Capture the cell that displays the provided text and extract its [x, y] central coordinate. 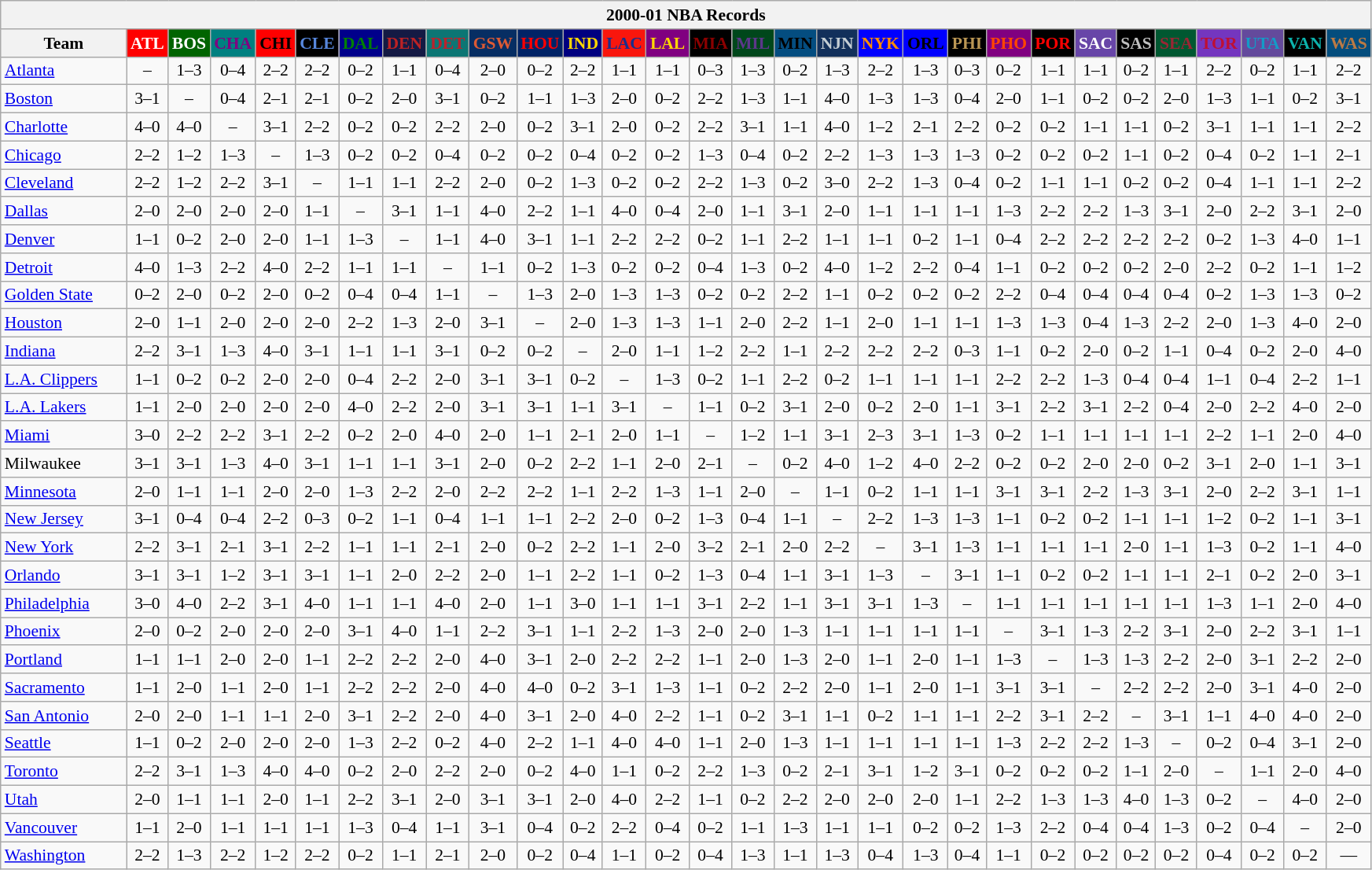
Houston [64, 323]
ORL [926, 43]
DEN [404, 43]
Miami [64, 436]
New Jersey [64, 519]
Sacramento [64, 688]
— [1349, 856]
SEA [1176, 43]
Team [64, 43]
Golden State [64, 295]
Detroit [64, 267]
GSW [494, 43]
CHI [275, 43]
Orlando [64, 576]
PHI [967, 43]
San Antonio [64, 716]
Dallas [64, 212]
Chicago [64, 155]
L.A. Lakers [64, 407]
Denver [64, 239]
Minnesota [64, 492]
Atlanta [64, 71]
Boston [64, 99]
2–3 [881, 436]
IND [583, 43]
MIL [753, 43]
LAC [624, 43]
DAL [361, 43]
SAC [1096, 43]
ATL [148, 43]
POR [1053, 43]
LAL [668, 43]
Philadelphia [64, 603]
Portland [64, 660]
Milwaukee [64, 463]
WAS [1349, 43]
Seattle [64, 743]
Washington [64, 856]
Phoenix [64, 632]
CLE [318, 43]
SAS [1136, 43]
VAN [1305, 43]
TOR [1219, 43]
BOS [189, 43]
CHA [233, 43]
MIA [710, 43]
New York [64, 547]
Utah [64, 800]
NYK [881, 43]
DET [448, 43]
HOU [539, 43]
NJN [837, 43]
Cleveland [64, 183]
MIN [795, 43]
Toronto [64, 772]
2000-01 NBA Records [686, 15]
Indiana [64, 352]
L.A. Clippers [64, 379]
3–2 [710, 547]
PHO [1008, 43]
Vancouver [64, 828]
UTA [1263, 43]
Charlotte [64, 127]
